Detect which cell encompasses the target text, then output its (x, y) center coordinate. 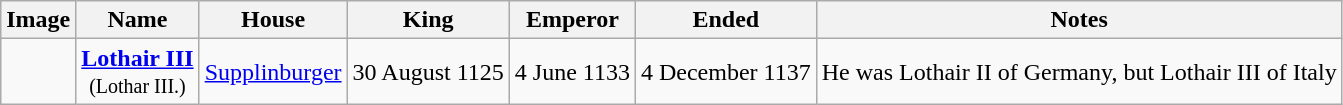
He was Lothair II of Germany, but Lothair III of Italy (1079, 72)
Image (38, 20)
4 June 1133 (572, 72)
Notes (1079, 20)
Ended (726, 20)
30 August 1125 (428, 72)
4 December 1137 (726, 72)
House (273, 20)
Emperor (572, 20)
Supplinburger (273, 72)
Name (138, 20)
Lothair III(Lothar III.) (138, 72)
King (428, 20)
